Return the [X, Y] coordinate for the center point of the cell that contains the specified text.  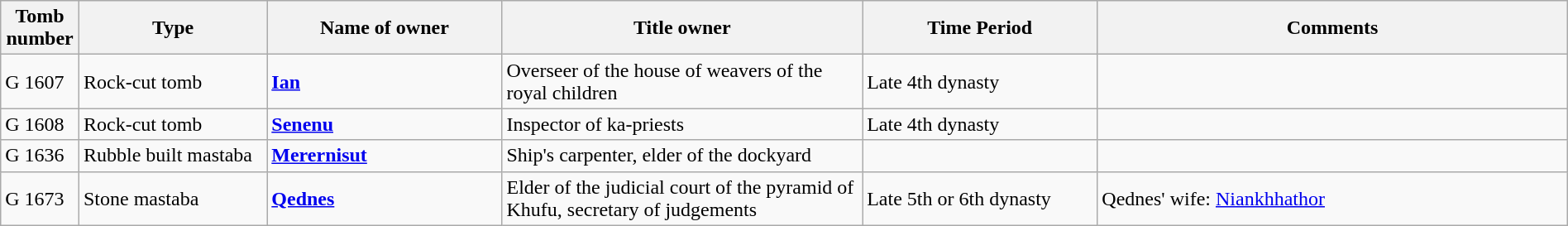
Name of owner [385, 28]
G 1636 [40, 156]
Type [172, 28]
Rubble built mastaba [172, 156]
Stone mastaba [172, 199]
Overseer of the house of weavers of the royal children [682, 81]
Time Period [980, 28]
Tomb number [40, 28]
G 1607 [40, 81]
Qednes [385, 199]
Inspector of ka-priests [682, 124]
Comments [1332, 28]
Qednes' wife: Niankhhathor [1332, 199]
G 1673 [40, 199]
Merernisut [385, 156]
G 1608 [40, 124]
Title owner [682, 28]
Ian [385, 81]
Senenu [385, 124]
Late 5th or 6th dynasty [980, 199]
Elder of the judicial court of the pyramid of Khufu, secretary of judgements [682, 199]
Ship's carpenter, elder of the dockyard [682, 156]
